Return (X, Y) of the center of cell containing provided text 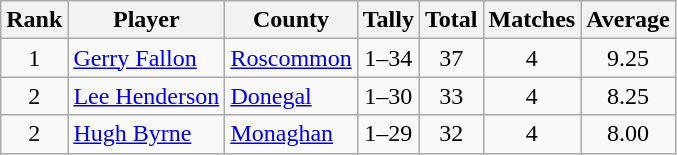
1–29 (388, 134)
Hugh Byrne (146, 134)
1–34 (388, 58)
Donegal (291, 96)
32 (451, 134)
37 (451, 58)
Tally (388, 20)
Rank (34, 20)
Total (451, 20)
8.25 (628, 96)
8.00 (628, 134)
Monaghan (291, 134)
9.25 (628, 58)
Roscommon (291, 58)
Average (628, 20)
County (291, 20)
33 (451, 96)
Player (146, 20)
Matches (532, 20)
Gerry Fallon (146, 58)
Lee Henderson (146, 96)
1 (34, 58)
1–30 (388, 96)
